Return [X, Y] of the center of cell containing provided text 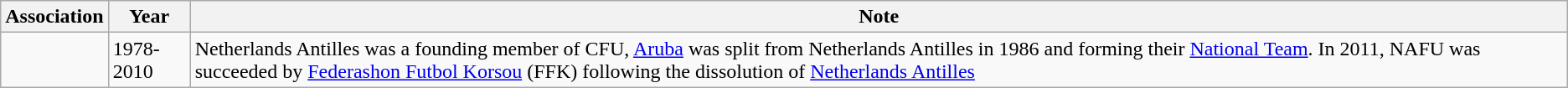
Note [879, 17]
Year [149, 17]
1978-2010 [149, 60]
Association [54, 17]
